Return the [X, Y] coordinate for the center point of the cell that contains the specified text.  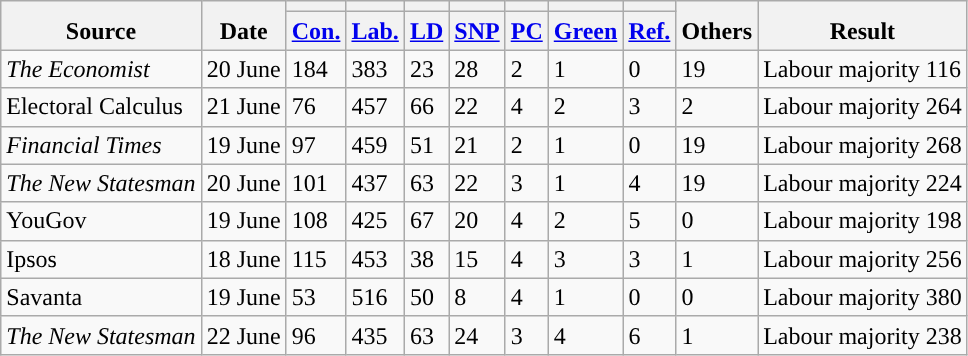
76 [316, 107]
425 [375, 221]
Green [586, 31]
28 [477, 69]
5 [650, 221]
22 June [244, 335]
453 [375, 259]
The Economist [101, 69]
Lab. [375, 31]
383 [375, 69]
435 [375, 335]
101 [316, 183]
Date [244, 26]
21 [477, 145]
SNP [477, 31]
108 [316, 221]
PC [526, 31]
Labour majority 238 [863, 335]
Others [717, 26]
18 June [244, 259]
516 [375, 297]
24 [477, 335]
21 June [244, 107]
Financial Times [101, 145]
457 [375, 107]
53 [316, 297]
66 [426, 107]
459 [375, 145]
Electoral Calculus [101, 107]
8 [477, 297]
Labour majority 116 [863, 69]
115 [316, 259]
Labour majority 256 [863, 259]
15 [477, 259]
Ref. [650, 31]
437 [375, 183]
Labour majority 224 [863, 183]
97 [316, 145]
Con. [316, 31]
Labour majority 268 [863, 145]
38 [426, 259]
Labour majority 198 [863, 221]
184 [316, 69]
Source [101, 26]
67 [426, 221]
YouGov [101, 221]
Result [863, 26]
51 [426, 145]
Ipsos [101, 259]
Labour majority 380 [863, 297]
6 [650, 335]
Labour majority 264 [863, 107]
50 [426, 297]
20 [477, 221]
LD [426, 31]
23 [426, 69]
Savanta [101, 297]
96 [316, 335]
